Pinpoint the cell where the given text exists, returning its (x, y) midpoint coordinate. 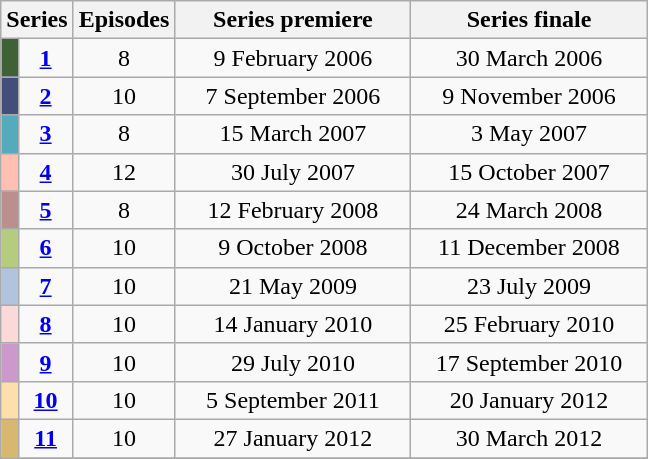
14 January 2010 (293, 324)
Series (37, 20)
6 (46, 248)
23 July 2009 (529, 286)
9 February 2006 (293, 58)
27 January 2012 (293, 438)
11 (46, 438)
7 September 2006 (293, 96)
3 May 2007 (529, 134)
20 January 2012 (529, 400)
21 May 2009 (293, 286)
17 September 2010 (529, 362)
9 (46, 362)
24 March 2008 (529, 210)
1 (46, 58)
12 (124, 172)
Series finale (529, 20)
30 March 2006 (529, 58)
9 October 2008 (293, 248)
12 February 2008 (293, 210)
4 (46, 172)
2 (46, 96)
3 (46, 134)
30 July 2007 (293, 172)
5 September 2011 (293, 400)
Series premiere (293, 20)
11 December 2008 (529, 248)
25 February 2010 (529, 324)
29 July 2010 (293, 362)
15 March 2007 (293, 134)
9 November 2006 (529, 96)
15 October 2007 (529, 172)
7 (46, 286)
Episodes (124, 20)
30 March 2012 (529, 438)
5 (46, 210)
